Extract the (x, y) coordinate from the center of the cell holding the provided text.  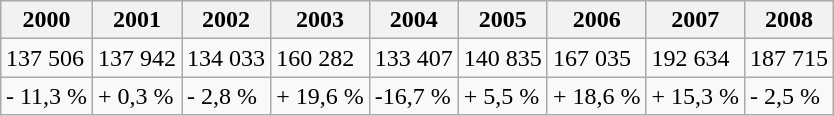
+ 5,5 % (502, 96)
137 506 (46, 58)
2001 (138, 20)
- 2,5 % (790, 96)
2002 (226, 20)
2000 (46, 20)
2003 (320, 20)
160 282 (320, 58)
- 11,3 % (46, 96)
2006 (596, 20)
+ 19,6 % (320, 96)
2008 (790, 20)
167 035 (596, 58)
133 407 (414, 58)
2007 (696, 20)
+ 0,3 % (138, 96)
137 942 (138, 58)
+ 15,3 % (696, 96)
140 835 (502, 58)
2005 (502, 20)
187 715 (790, 58)
192 634 (696, 58)
134 033 (226, 58)
2004 (414, 20)
+ 18,6 % (596, 96)
-16,7 % (414, 96)
- 2,8 % (226, 96)
